Find where the given text appears and provide that cell's center as (x, y) coordinate. 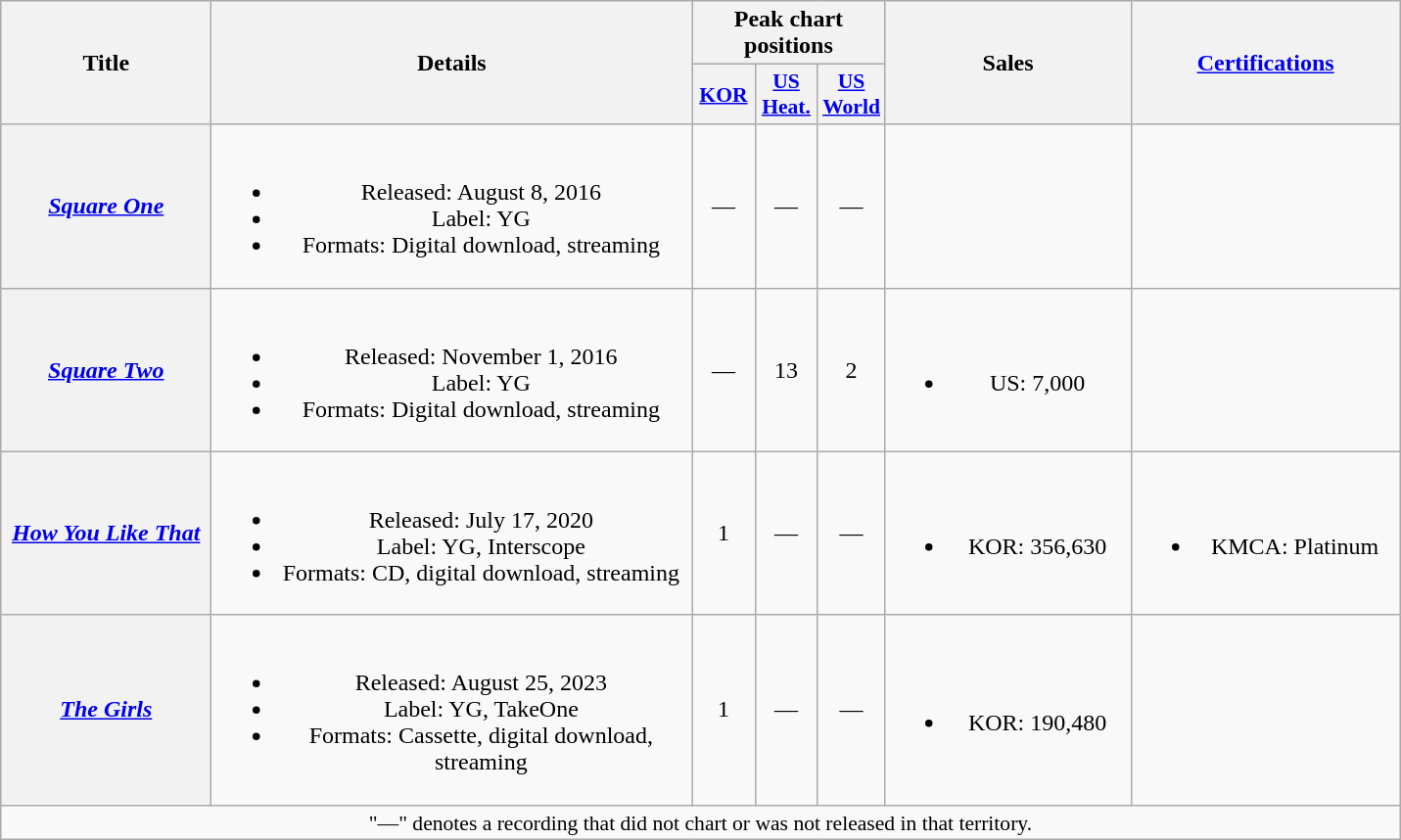
13 (786, 370)
Square One (106, 206)
The Girls (106, 710)
Peak chart positions (789, 33)
US: 7,000 (1008, 370)
Released: July 17, 2020Label: YG, InterscopeFormats: CD, digital download, streaming (452, 533)
KOR (724, 94)
KMCA: Platinum (1265, 533)
USHeat. (786, 94)
Released: November 1, 2016Label: YGFormats: Digital download, streaming (452, 370)
Certifications (1265, 63)
USWorld (852, 94)
How You Like That (106, 533)
KOR: 356,630 (1008, 533)
2 (852, 370)
Square Two (106, 370)
Sales (1008, 63)
Released: August 25, 2023Label: YG, TakeOneFormats: Cassette, digital download, streaming (452, 710)
"—" denotes a recording that did not chart or was not released in that territory. (701, 822)
Title (106, 63)
KOR: 190,480 (1008, 710)
Details (452, 63)
Released: August 8, 2016Label: YGFormats: Digital download, streaming (452, 206)
